Identify which cell holds the provided text, then report its [X, Y] central coordinate. 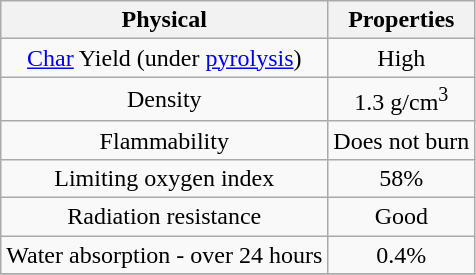
Properties [402, 20]
Water absorption - over 24 hours [164, 255]
1.3 g/cm3 [402, 100]
Good [402, 217]
Density [164, 100]
Flammability [164, 140]
58% [402, 178]
Radiation resistance [164, 217]
Char Yield (under pyrolysis) [164, 58]
High [402, 58]
Limiting oxygen index [164, 178]
Physical [164, 20]
Does not burn [402, 140]
0.4% [402, 255]
